Search for the cell housing the specified text and yield its [x, y] center coordinate. 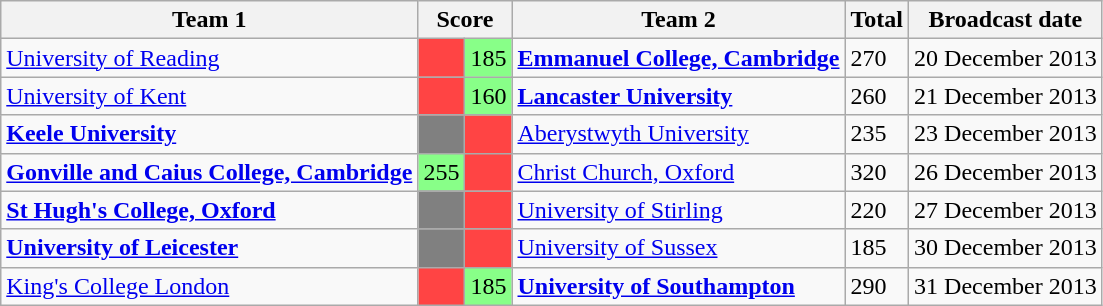
26 December 2013 [1006, 172]
University of Reading [210, 58]
University of Stirling [678, 210]
Team 1 [210, 20]
Team 2 [678, 20]
University of Sussex [678, 248]
Total [877, 20]
21 December 2013 [1006, 96]
Gonville and Caius College, Cambridge [210, 172]
31 December 2013 [1006, 286]
Emmanuel College, Cambridge [678, 58]
260 [877, 96]
Christ Church, Oxford [678, 172]
University of Leicester [210, 248]
Lancaster University [678, 96]
320 [877, 172]
290 [877, 286]
King's College London [210, 286]
27 December 2013 [1006, 210]
255 [442, 172]
Aberystwyth University [678, 134]
220 [877, 210]
235 [877, 134]
St Hugh's College, Oxford [210, 210]
University of Southampton [678, 286]
30 December 2013 [1006, 248]
160 [488, 96]
Broadcast date [1006, 20]
University of Kent [210, 96]
23 December 2013 [1006, 134]
Score [465, 20]
270 [877, 58]
20 December 2013 [1006, 58]
Keele University [210, 134]
